For the text-containing cell, return its midpoint in (X, Y) coordinate format. 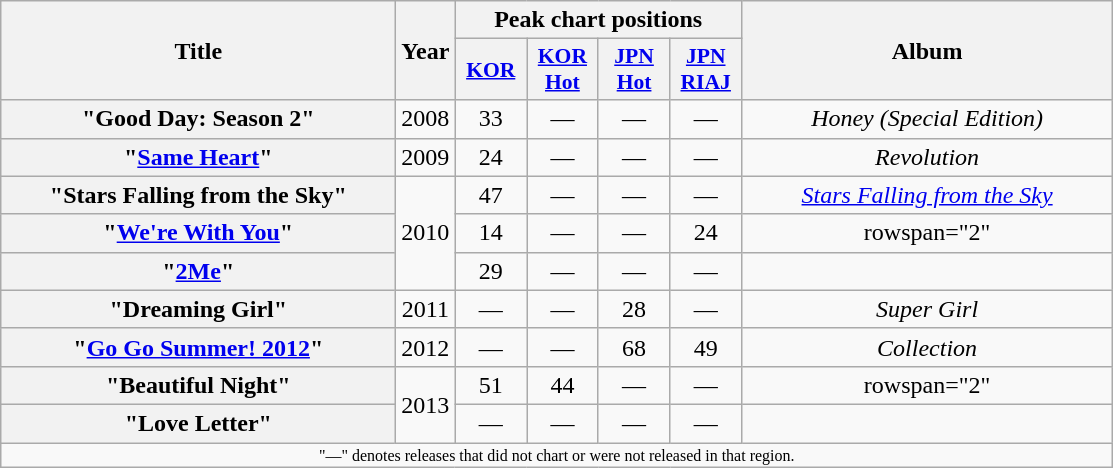
"Stars Falling from the Sky" (198, 195)
"Beautiful Night" (198, 385)
KOR (491, 70)
Collection (928, 347)
Peak chart positions (598, 20)
2010 (426, 233)
2011 (426, 309)
Year (426, 50)
Stars Falling from the Sky (928, 195)
"Same Heart" (198, 157)
49 (706, 347)
"We're With You" (198, 233)
Title (198, 50)
Super Girl (928, 309)
28 (634, 309)
"—" denotes releases that did not chart or were not released in that region. (557, 454)
Revolution (928, 157)
JPNHot (634, 70)
2008 (426, 119)
"Good Day: Season 2" (198, 119)
33 (491, 119)
14 (491, 233)
44 (563, 385)
KORHot (563, 70)
JPNRIAJ (706, 70)
68 (634, 347)
"Love Letter" (198, 423)
"Dreaming Girl" (198, 309)
2013 (426, 404)
"Go Go Summer! 2012" (198, 347)
51 (491, 385)
"2Me" (198, 271)
29 (491, 271)
47 (491, 195)
2009 (426, 157)
Album (928, 50)
Honey (Special Edition) (928, 119)
2012 (426, 347)
